Find where the given text appears and provide that cell's center as (x, y) coordinate. 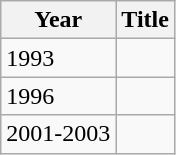
Title (146, 20)
Year (58, 20)
1993 (58, 58)
2001-2003 (58, 134)
1996 (58, 96)
